Search for the cell housing the specified text and yield its (x, y) center coordinate. 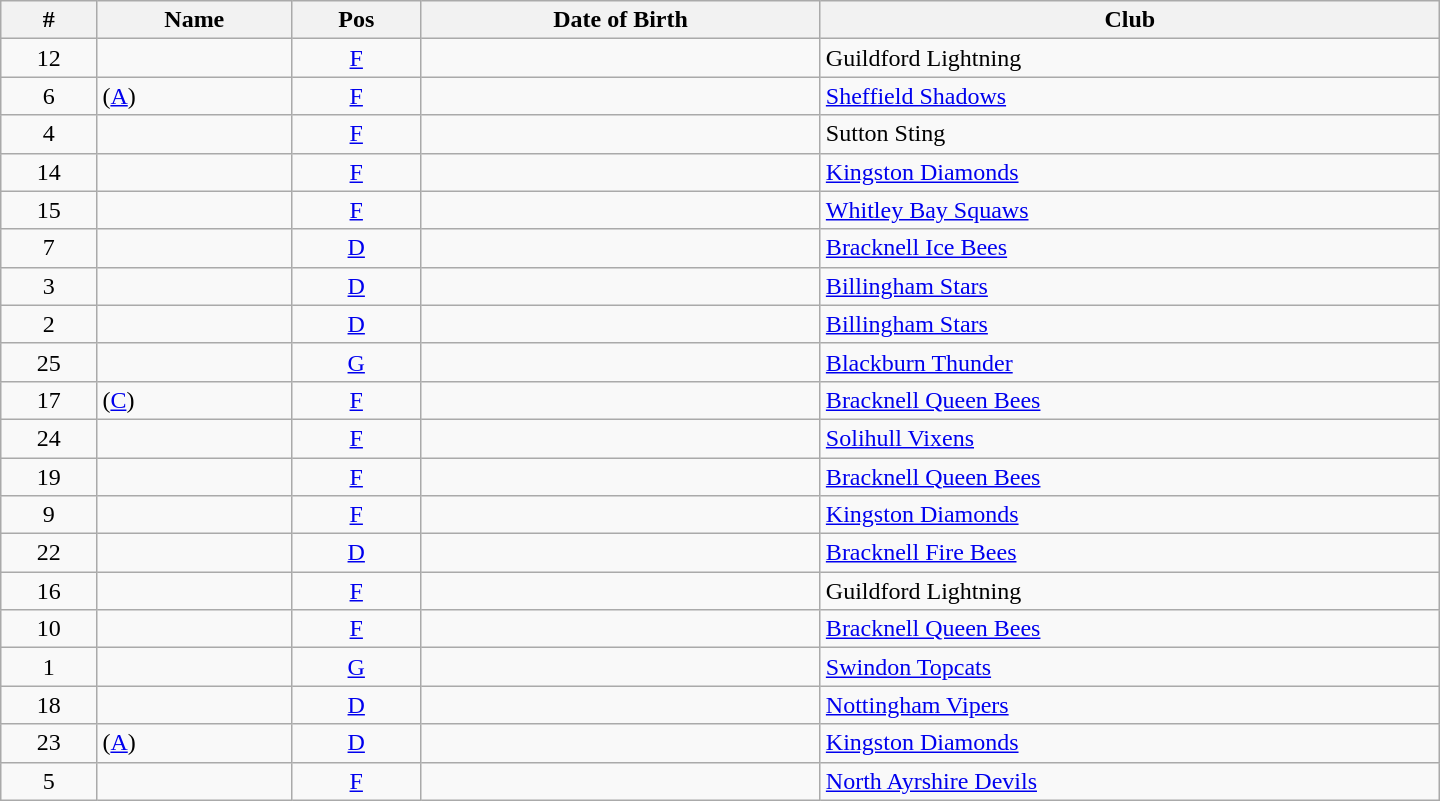
Swindon Topcats (1130, 667)
Blackburn Thunder (1130, 362)
12 (49, 58)
1 (49, 667)
Pos (356, 20)
6 (49, 96)
15 (49, 210)
Sutton Sting (1130, 134)
17 (49, 400)
# (49, 20)
Whitley Bay Squaws (1130, 210)
25 (49, 362)
23 (49, 743)
18 (49, 705)
Name (194, 20)
2 (49, 324)
10 (49, 629)
Solihull Vixens (1130, 438)
4 (49, 134)
Sheffield Shadows (1130, 96)
Bracknell Fire Bees (1130, 553)
16 (49, 591)
24 (49, 438)
(C) (194, 400)
Club (1130, 20)
North Ayrshire Devils (1130, 781)
7 (49, 248)
5 (49, 781)
Date of Birth (621, 20)
22 (49, 553)
14 (49, 172)
19 (49, 477)
Nottingham Vipers (1130, 705)
9 (49, 515)
3 (49, 286)
Bracknell Ice Bees (1130, 248)
